Extract the [X, Y] coordinate from the center of the cell holding the provided text.  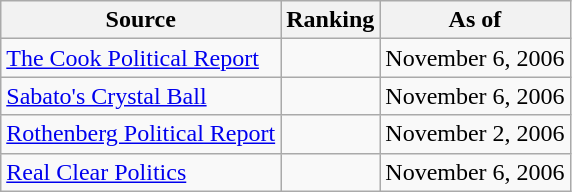
Source [141, 20]
November 2, 2006 [475, 134]
Sabato's Crystal Ball [141, 96]
As of [475, 20]
The Cook Political Report [141, 58]
Rothenberg Political Report [141, 134]
Ranking [330, 20]
Real Clear Politics [141, 172]
